Determine the (X, Y) coordinate at the center of the cell enclosing the given text.  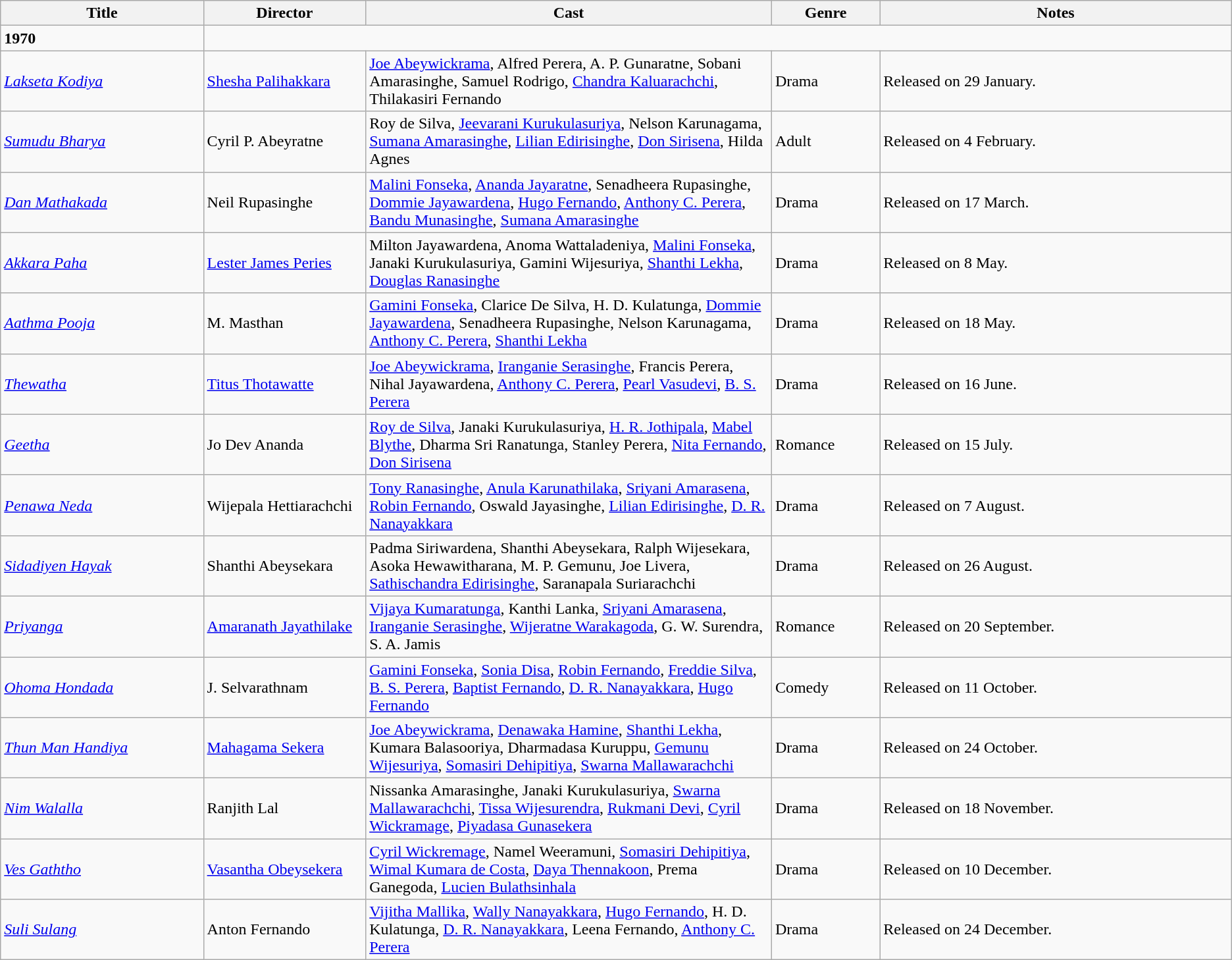
Geetha (102, 444)
Malini Fonseka, Ananda Jayaratne, Senadheera Rupasinghe, Dommie Jayawardena, Hugo Fernando, Anthony C. Perera, Bandu Munasinghe, Sumana Amarasinghe (569, 202)
Released on 11 October. (1056, 687)
Anton Fernando (284, 930)
Lakseta Kodiya (102, 81)
Cyril Wickremage, Namel Weeramuni, Somasiri Dehipitiya, Wimal Kumara de Costa, Daya Thennakoon, Prema Ganegoda, Lucien Bulathsinhala (569, 869)
Sidadiyen Hayak (102, 566)
1970 (102, 38)
Nim Walalla (102, 809)
Vasantha Obeysekera (284, 869)
Released on 24 October. (1056, 748)
Adult (825, 142)
Aathma Pooja (102, 323)
Neil Rupasinghe (284, 202)
Dan Mathakada (102, 202)
Cast (569, 13)
M. Masthan (284, 323)
Title (102, 13)
J. Selvarathnam (284, 687)
Released on 10 December. (1056, 869)
Released on 16 June. (1056, 384)
Roy de Silva, Janaki Kurukulasuriya, H. R. Jothipala, Mabel Blythe, Dharma Sri Ranatunga, Stanley Perera, Nita Fernando, Don Sirisena (569, 444)
Genre (825, 13)
Released on 7 August. (1056, 505)
Suli Sulang (102, 930)
Sumudu Bharya (102, 142)
Titus Thotawatte (284, 384)
Roy de Silva, Jeevarani Kurukulasuriya, Nelson Karunagama, Sumana Amarasinghe, Lilian Edirisinghe, Don Sirisena, Hilda Agnes (569, 142)
Released on 26 August. (1056, 566)
Vijaya Kumaratunga, Kanthi Lanka, Sriyani Amarasena, Iranganie Serasinghe, Wijeratne Warakagoda, G. W. Surendra, S. A. Jamis (569, 626)
Vijitha Mallika, Wally Nanayakkara, Hugo Fernando, H. D. Kulatunga, D. R. Nanayakkara, Leena Fernando, Anthony C. Perera (569, 930)
Penawa Neda (102, 505)
Released on 24 December. (1056, 930)
Director (284, 13)
Thewatha (102, 384)
Notes (1056, 13)
Amaranath Jayathilake (284, 626)
Mahagama Sekera (284, 748)
Gamini Fonseka, Sonia Disa, Robin Fernando, Freddie Silva, B. S. Perera, Baptist Fernando, D. R. Nanayakkara, Hugo Fernando (569, 687)
Priyanga (102, 626)
Cyril P. Abeyratne (284, 142)
Lester James Peries (284, 263)
Tony Ranasinghe, Anula Karunathilaka, Sriyani Amarasena, Robin Fernando, Oswald Jayasinghe, Lilian Edirisinghe, D. R. Nanayakkara (569, 505)
Released on 18 May. (1056, 323)
Wijepala Hettiarachchi (284, 505)
Released on 20 September. (1056, 626)
Released on 17 March. (1056, 202)
Joe Abeywickrama, Alfred Perera, A. P. Gunaratne, Sobani Amarasinghe, Samuel Rodrigo, Chandra Kaluarachchi, Thilakasiri Fernando (569, 81)
Akkara Paha (102, 263)
Joe Abeywickrama, Iranganie Serasinghe, Francis Perera, Nihal Jayawardena, Anthony C. Perera, Pearl Vasudevi, B. S. Perera (569, 384)
Gamini Fonseka, Clarice De Silva, H. D. Kulatunga, Dommie Jayawardena, Senadheera Rupasinghe, Nelson Karunagama, Anthony C. Perera, Shanthi Lekha (569, 323)
Ves Gaththo (102, 869)
Released on 29 January. (1056, 81)
Thun Man Handiya (102, 748)
Comedy (825, 687)
Shesha Palihakkara (284, 81)
Ohoma Hondada (102, 687)
Released on 4 February. (1056, 142)
Released on 18 November. (1056, 809)
Nissanka Amarasinghe, Janaki Kurukulasuriya, Swarna Mallawarachchi, Tissa Wijesurendra, Rukmani Devi, Cyril Wickramage, Piyadasa Gunasekera (569, 809)
Milton Jayawardena, Anoma Wattaladeniya, Malini Fonseka, Janaki Kurukulasuriya, Gamini Wijesuriya, Shanthi Lekha, Douglas Ranasinghe (569, 263)
Released on 8 May. (1056, 263)
Released on 15 July. (1056, 444)
Jo Dev Ananda (284, 444)
Ranjith Lal (284, 809)
Shanthi Abeysekara (284, 566)
